Provide the (x, y) coordinate of the cell's center where the given text is located.  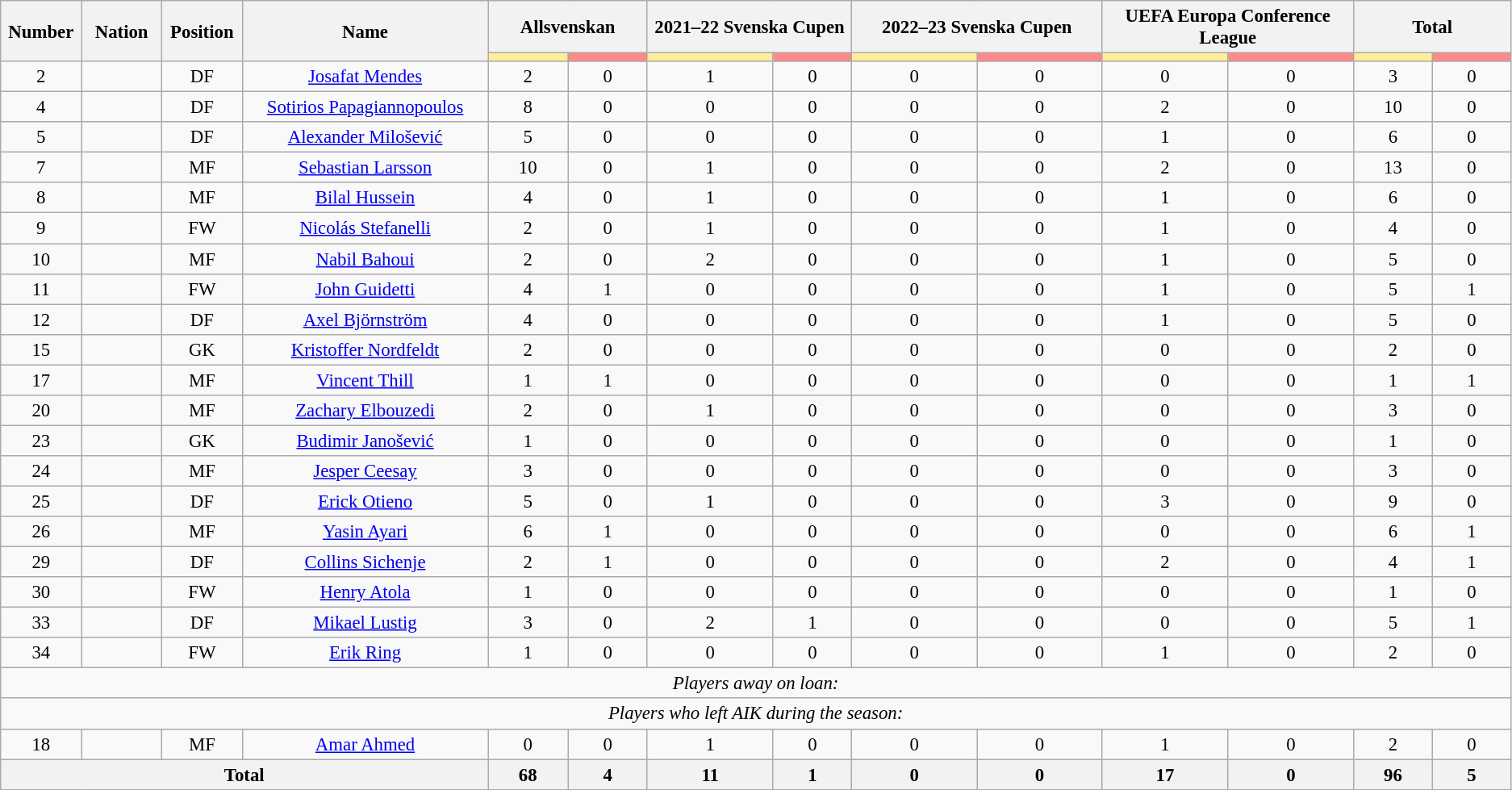
Bilal Hussein (365, 198)
Position (202, 31)
Jesper Ceesay (365, 471)
13 (1393, 168)
Erick Otieno (365, 501)
20 (41, 411)
34 (41, 653)
Allsvenskan (568, 27)
Players who left AIK during the season: (756, 714)
29 (41, 562)
68 (528, 775)
7 (41, 168)
Vincent Thill (365, 380)
25 (41, 501)
33 (41, 623)
Nabil Bahoui (365, 259)
Number (41, 31)
Name (365, 31)
Sebastian Larsson (365, 168)
Sotirios Papagiannopoulos (365, 107)
Amar Ahmed (365, 744)
Erik Ring (365, 653)
Axel Björnström (365, 320)
Yasin Ayari (365, 532)
30 (41, 592)
23 (41, 441)
Collins Sichenje (365, 562)
Players away on loan: (756, 683)
UEFA Europa Conference League (1228, 27)
96 (1393, 775)
2021–22 Svenska Cupen (749, 27)
Nation (121, 31)
12 (41, 320)
Josafat Mendes (365, 77)
Alexander Milošević (365, 137)
Zachary Elbouzedi (365, 411)
2022–23 Svenska Cupen (977, 27)
Budimir Janošević (365, 441)
Mikael Lustig (365, 623)
John Guidetti (365, 289)
Nicolás Stefanelli (365, 228)
24 (41, 471)
15 (41, 349)
Henry Atola (365, 592)
Kristoffer Nordfeldt (365, 349)
26 (41, 532)
18 (41, 744)
